Provide the [X, Y] coordinate of the cell's center where the given text is located.  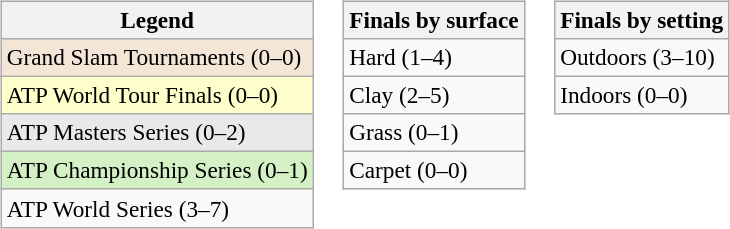
Hard (1–4) [434, 57]
ATP World Tour Finals (0–0) [157, 95]
Carpet (0–0) [434, 171]
Grand Slam Tournaments (0–0) [157, 57]
Indoors (0–0) [642, 95]
Legend [157, 20]
Finals by setting [642, 20]
Grass (0–1) [434, 133]
ATP World Series (3–7) [157, 208]
ATP Masters Series (0–2) [157, 133]
Clay (2–5) [434, 95]
Outdoors (3–10) [642, 57]
Finals by surface [434, 20]
ATP Championship Series (0–1) [157, 171]
